Provide the (x, y) coordinate of the cell's center where the given text is located.  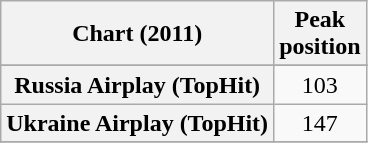
Russia Airplay (TopHit) (138, 85)
Peakposition (320, 34)
Chart (2011) (138, 34)
Ukraine Airplay (TopHit) (138, 123)
103 (320, 85)
147 (320, 123)
